Search for the cell housing the specified text and yield its (x, y) center coordinate. 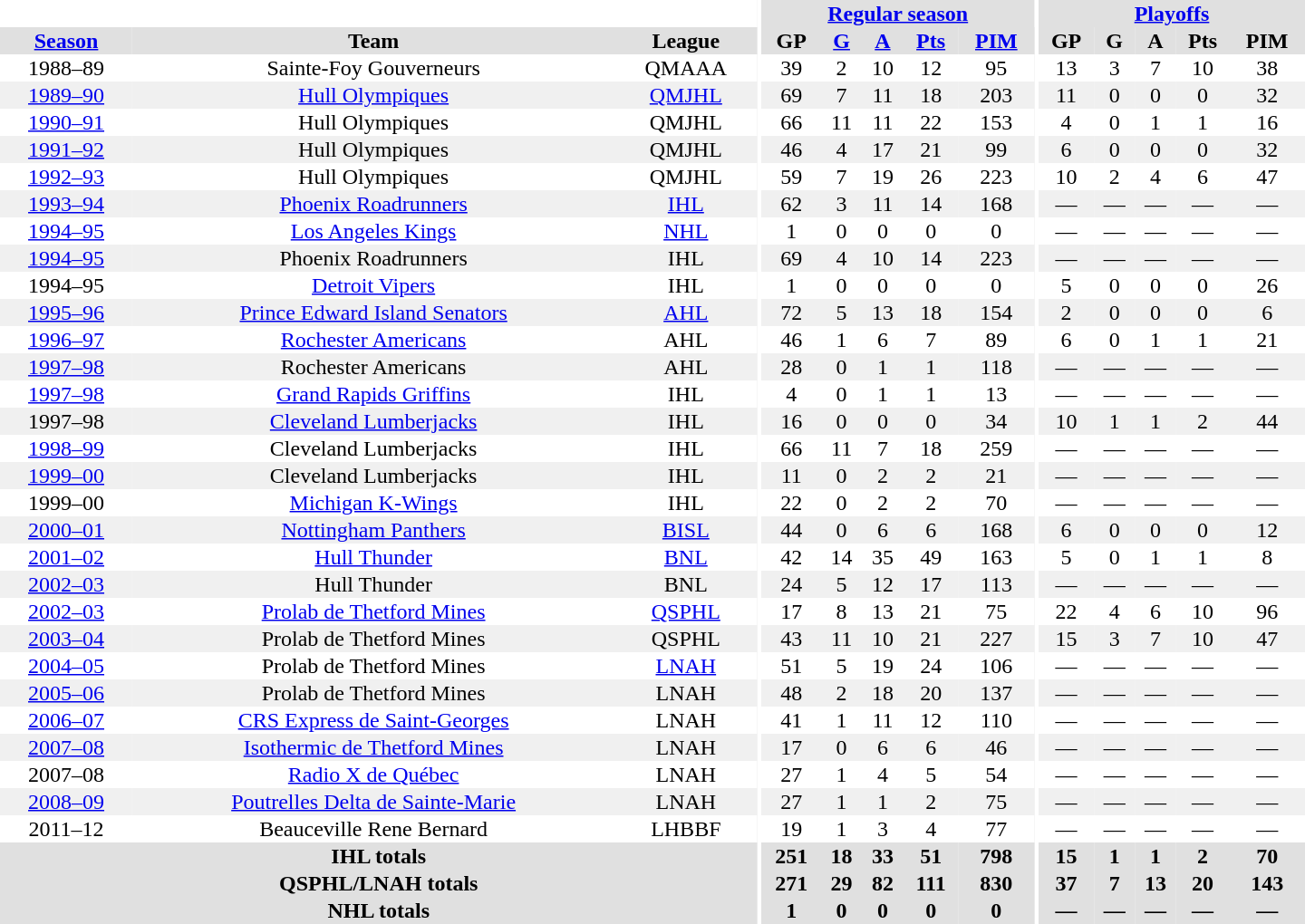
798 (997, 856)
62 (790, 204)
2003–04 (66, 639)
Grand Rapids Griffins (373, 394)
Michigan K-Wings (373, 503)
BISL (685, 530)
29 (841, 883)
39 (790, 68)
2001–02 (66, 557)
Playoffs (1172, 14)
Nottingham Panthers (373, 530)
2004–05 (66, 666)
2006–07 (66, 720)
77 (997, 829)
830 (997, 883)
43 (790, 639)
99 (997, 149)
203 (997, 95)
163 (997, 557)
1995–96 (66, 313)
41 (790, 720)
227 (997, 639)
34 (997, 421)
89 (997, 340)
110 (997, 720)
QMAAA (685, 68)
Isothermic de Thetford Mines (373, 747)
1989–90 (66, 95)
59 (790, 177)
54 (997, 775)
113 (997, 584)
2005–06 (66, 693)
Los Angeles Kings (373, 231)
49 (932, 557)
1993–94 (66, 204)
IHL totals (379, 856)
NHL (685, 231)
QSPHL/LNAH totals (379, 883)
Radio X de Québec (373, 775)
106 (997, 666)
CRS Express de Saint-Georges (373, 720)
137 (997, 693)
LHBBF (685, 829)
72 (790, 313)
154 (997, 313)
1991–92 (66, 149)
1992–93 (66, 177)
251 (790, 856)
League (685, 41)
143 (1267, 883)
271 (790, 883)
35 (883, 557)
1996–97 (66, 340)
118 (997, 367)
28 (790, 367)
111 (932, 883)
95 (997, 68)
153 (997, 122)
2011–12 (66, 829)
38 (1267, 68)
48 (790, 693)
Regular season (897, 14)
37 (1066, 883)
Beauceville Rene Bernard (373, 829)
Sainte-Foy Gouverneurs (373, 68)
Team (373, 41)
Prince Edward Island Senators (373, 313)
NHL totals (379, 910)
Detroit Vipers (373, 285)
2008–09 (66, 802)
1988–89 (66, 68)
42 (790, 557)
259 (997, 448)
82 (883, 883)
96 (1267, 611)
1998–99 (66, 448)
Poutrelles Delta de Sainte-Marie (373, 802)
33 (883, 856)
1990–91 (66, 122)
Season (66, 41)
2000–01 (66, 530)
